Extract the [x, y] coordinate from the center of the cell holding the provided text.  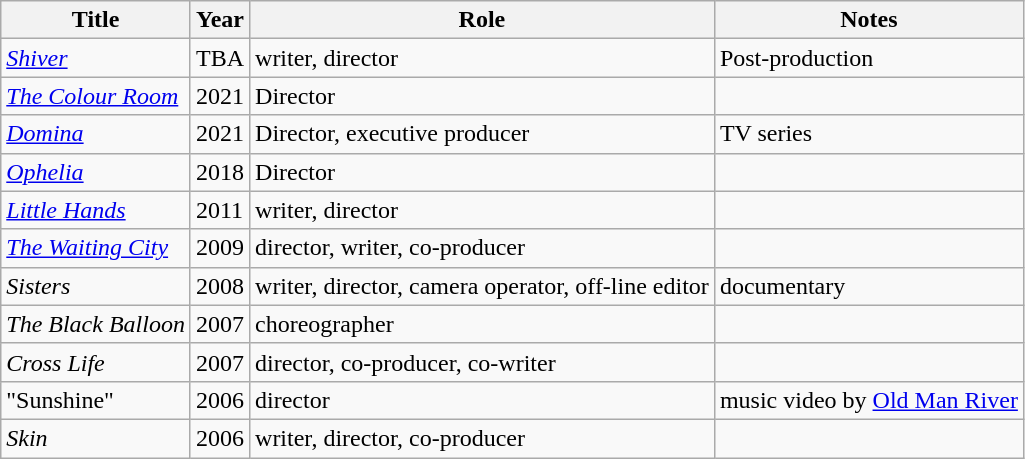
music video by Old Man River [868, 400]
documentary [868, 286]
Notes [868, 20]
Skin [96, 438]
Little Hands [96, 210]
Year [220, 20]
Title [96, 20]
Role [482, 20]
choreographer [482, 324]
"Sunshine" [96, 400]
The Black Balloon [96, 324]
2018 [220, 172]
Sisters [96, 286]
The Colour Room [96, 96]
2009 [220, 248]
Shiver [96, 58]
writer, director, co-producer [482, 438]
Director, executive producer [482, 134]
Ophelia [96, 172]
director, writer, co-producer [482, 248]
Cross Life [96, 362]
TV series [868, 134]
2011 [220, 210]
Post-production [868, 58]
2008 [220, 286]
The Waiting City [96, 248]
writer, director, camera operator, off-line editor [482, 286]
TBA [220, 58]
Domina [96, 134]
director [482, 400]
director, co-producer, co-writer [482, 362]
